Locate the cell with the specified text and output its [x, y] center coordinate. 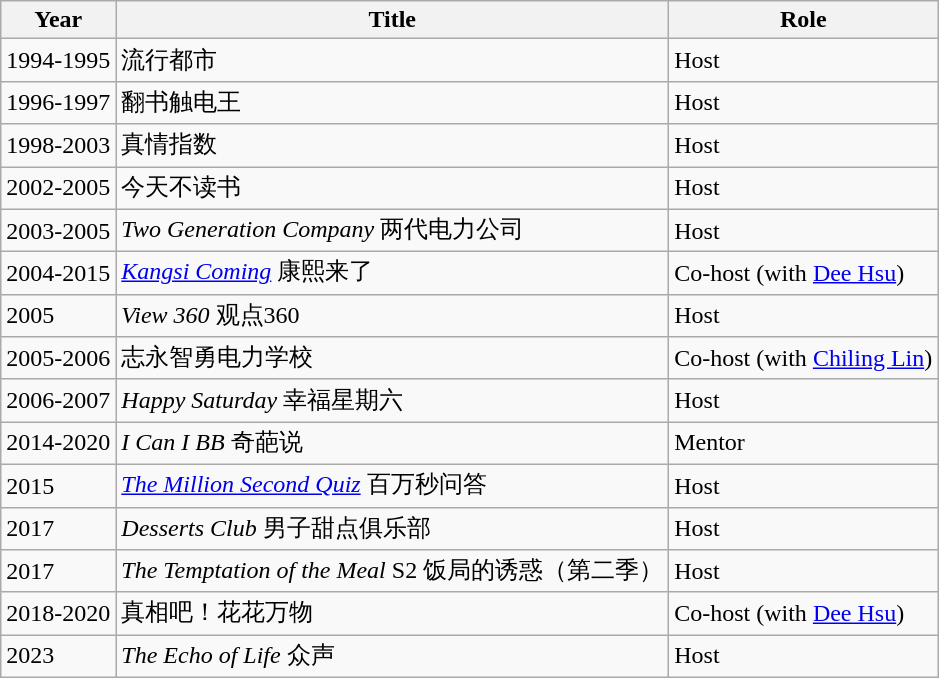
1994-1995 [58, 60]
2005-2006 [58, 358]
Kangsi Coming 康熙来了 [392, 274]
2018-2020 [58, 614]
Role [804, 20]
I Can I BB 奇葩说 [392, 444]
真相吧！花花万物 [392, 614]
Year [58, 20]
2004-2015 [58, 274]
Mentor [804, 444]
The Million Second Quiz 百万秒问答 [392, 486]
2003-2005 [58, 230]
2005 [58, 316]
2014-2020 [58, 444]
2006-2007 [58, 400]
Title [392, 20]
流行都市 [392, 60]
The Temptation of the Meal S2 饭局的诱惑（第二季） [392, 572]
Co-host (with Chiling Lin) [804, 358]
今天不读书 [392, 188]
真情指数 [392, 146]
1996-1997 [58, 102]
Desserts Club 男子甜点俱乐部 [392, 528]
志永智勇电力学校 [392, 358]
The Echo of Life 众声 [392, 656]
Happy Saturday 幸福星期六 [392, 400]
2015 [58, 486]
1998-2003 [58, 146]
翻书触电王 [392, 102]
2023 [58, 656]
2002-2005 [58, 188]
Two Generation Company 两代电力公司 [392, 230]
View 360 观点360 [392, 316]
